Determine the [x, y] coordinate at the center of the cell enclosing the given text.  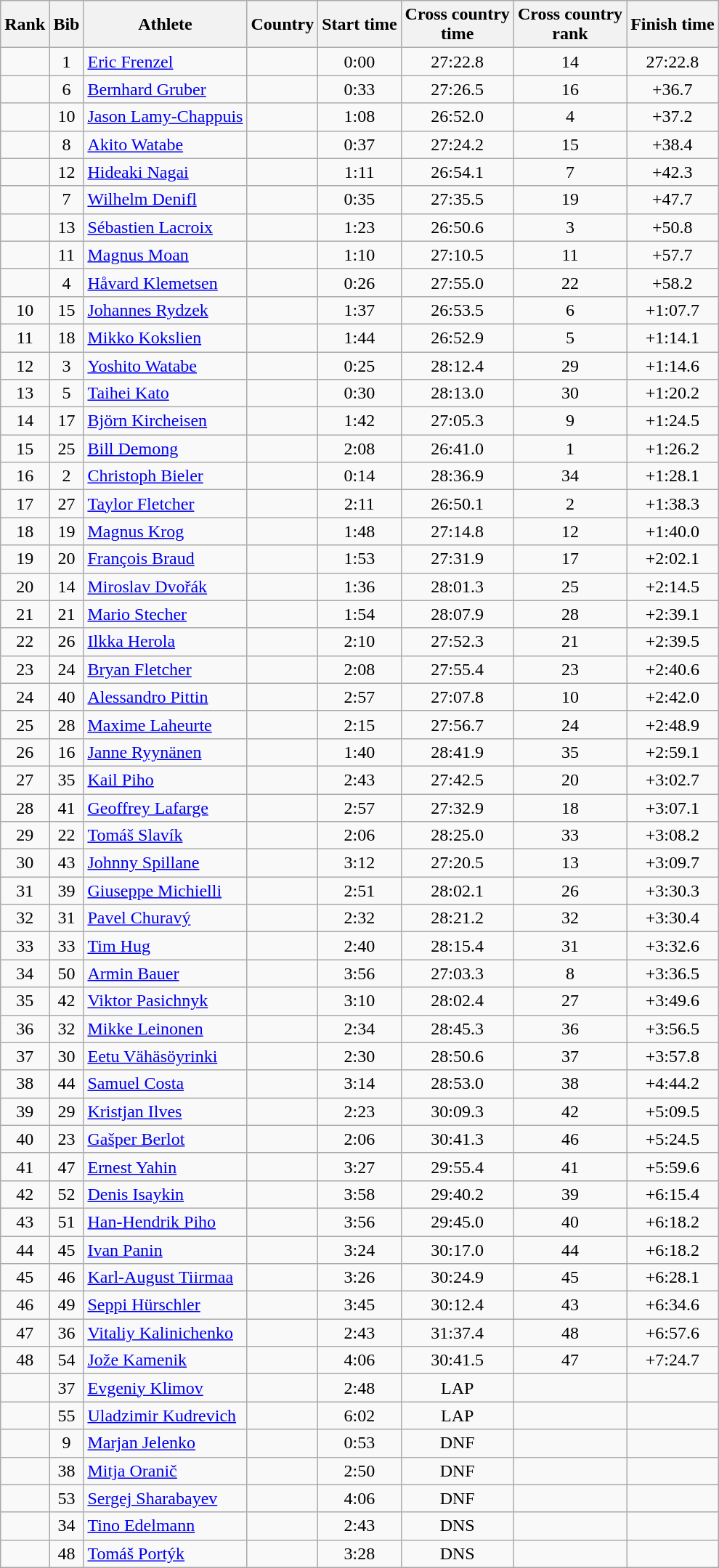
26:50.1 [458, 504]
28:12.4 [458, 365]
28:41.9 [458, 752]
+6:34.6 [673, 1305]
+3:36.5 [673, 973]
+1:26.2 [673, 449]
Wilhelm Denifl [166, 200]
1:42 [359, 421]
26:53.5 [458, 310]
3:27 [359, 1167]
+5:59.6 [673, 1167]
28:45.3 [458, 1029]
Bernhard Gruber [166, 89]
Magnus Krog [166, 531]
6:02 [359, 1416]
27:32.9 [458, 808]
3:45 [359, 1305]
1:37 [359, 310]
+2:39.5 [673, 642]
+1:14.1 [673, 338]
Tomáš Slavík [166, 836]
Giuseppe Michielli [166, 891]
+1:07.7 [673, 310]
+1:28.1 [673, 476]
+2:40.6 [673, 669]
+1:38.3 [673, 504]
27:26.5 [458, 89]
Tomáš Portýk [166, 1553]
29:55.4 [458, 1167]
+3:08.2 [673, 836]
30:09.3 [458, 1111]
Björn Kircheisen [166, 421]
+38.4 [673, 144]
Johannes Rydzek [166, 310]
27:03.3 [458, 973]
Karl-August Tiirmaa [166, 1278]
Evgeniy Klimov [166, 1388]
+2:02.1 [673, 559]
+3:30.4 [673, 918]
49 [67, 1305]
+50.8 [673, 227]
+3:32.6 [673, 946]
27:05.3 [458, 421]
Janne Ryynänen [166, 752]
+36.7 [673, 89]
Akito Watabe [166, 144]
53 [67, 1498]
1:44 [359, 338]
Cross countryrank [569, 25]
28:50.6 [458, 1056]
2:23 [359, 1111]
+2:39.1 [673, 614]
Finish time [673, 25]
Taylor Fletcher [166, 504]
2:48 [359, 1388]
1:36 [359, 587]
Alessandro Pittin [166, 697]
26:50.6 [458, 227]
Ilkka Herola [166, 642]
3:24 [359, 1249]
+6:57.6 [673, 1333]
2:34 [359, 1029]
Mikke Leinonen [166, 1029]
Jože Kamenik [166, 1360]
2:50 [359, 1471]
55 [67, 1416]
Eric Frenzel [166, 62]
28:15.4 [458, 946]
0:35 [359, 200]
1:08 [359, 117]
52 [67, 1194]
1:53 [359, 559]
Cross countrytime [458, 25]
27:42.5 [458, 780]
54 [67, 1360]
+37.2 [673, 117]
Hideaki Nagai [166, 172]
26:41.0 [458, 449]
+7:24.7 [673, 1360]
+3:09.7 [673, 863]
Pavel Churavý [166, 918]
0:53 [359, 1443]
2:15 [359, 724]
30:12.4 [458, 1305]
29:45.0 [458, 1222]
+3:56.5 [673, 1029]
Tim Hug [166, 946]
2:32 [359, 918]
Start time [359, 25]
Armin Bauer [166, 973]
3:28 [359, 1553]
Taihei Kato [166, 393]
Gašper Berlot [166, 1139]
Jason Lamy-Chappuis [166, 117]
Athlete [166, 25]
26:52.9 [458, 338]
1:40 [359, 752]
27:35.5 [458, 200]
Bib [67, 25]
+57.7 [673, 255]
1:10 [359, 255]
Kail Piho [166, 780]
0:14 [359, 476]
30:17.0 [458, 1249]
Christoph Bieler [166, 476]
+2:48.9 [673, 724]
27:56.7 [458, 724]
1:11 [359, 172]
+1:20.2 [673, 393]
+6:28.1 [673, 1278]
Bill Demong [166, 449]
+4:44.2 [673, 1084]
1:54 [359, 614]
50 [67, 973]
1:48 [359, 531]
François Braud [166, 559]
26:54.1 [458, 172]
+42.3 [673, 172]
28:02.4 [458, 1001]
2:30 [359, 1056]
Seppi Hürschler [166, 1305]
3:26 [359, 1278]
2:51 [359, 891]
28:13.0 [458, 393]
27:31.9 [458, 559]
27:24.2 [458, 144]
27:55.0 [458, 282]
31:37.4 [458, 1333]
Samuel Costa [166, 1084]
Vitaliy Kalinichenko [166, 1333]
Sergej Sharabayev [166, 1498]
Tino Edelmann [166, 1526]
0:33 [359, 89]
Denis Isaykin [166, 1194]
0:37 [359, 144]
Kristjan Ilves [166, 1111]
+5:24.5 [673, 1139]
Yoshito Watabe [166, 365]
+1:40.0 [673, 531]
28:21.2 [458, 918]
Bryan Fletcher [166, 669]
+2:14.5 [673, 587]
Magnus Moan [166, 255]
Country [283, 25]
+5:09.5 [673, 1111]
27:07.8 [458, 697]
Mikko Kokslien [166, 338]
+6:15.4 [673, 1194]
Håvard Klemetsen [166, 282]
26:52.0 [458, 117]
29:40.2 [458, 1194]
+2:42.0 [673, 697]
2:10 [359, 642]
0:25 [359, 365]
Han-Hendrik Piho [166, 1222]
+1:24.5 [673, 421]
27:52.3 [458, 642]
+47.7 [673, 200]
+58.2 [673, 282]
Viktor Pasichnyk [166, 1001]
1:23 [359, 227]
0:30 [359, 393]
27:14.8 [458, 531]
3:58 [359, 1194]
Johnny Spillane [166, 863]
Marjan Jelenko [166, 1443]
28:02.1 [458, 891]
Mario Stecher [166, 614]
Eetu Vähäsöyrinki [166, 1056]
Miroslav Dvořák [166, 587]
2:11 [359, 504]
27:10.5 [458, 255]
Geoffrey Lafarge [166, 808]
+3:30.3 [673, 891]
+2:59.1 [673, 752]
2:40 [359, 946]
Ernest Yahin [166, 1167]
Ivan Panin [166, 1249]
27:20.5 [458, 863]
51 [67, 1222]
3:12 [359, 863]
28:36.9 [458, 476]
0:26 [359, 282]
+3:57.8 [673, 1056]
28:07.9 [458, 614]
+1:14.6 [673, 365]
Rank [25, 25]
+3:02.7 [673, 780]
3:10 [359, 1001]
+3:07.1 [673, 808]
27:55.4 [458, 669]
+3:49.6 [673, 1001]
0:00 [359, 62]
Sébastien Lacroix [166, 227]
Mitja Oranič [166, 1471]
28:53.0 [458, 1084]
28:01.3 [458, 587]
28:25.0 [458, 836]
30:41.5 [458, 1360]
30:41.3 [458, 1139]
Maxime Laheurte [166, 724]
3:14 [359, 1084]
Uladzimir Kudrevich [166, 1416]
30:24.9 [458, 1278]
